Provide the (x, y) coordinate of the cell's center where the given text is located.  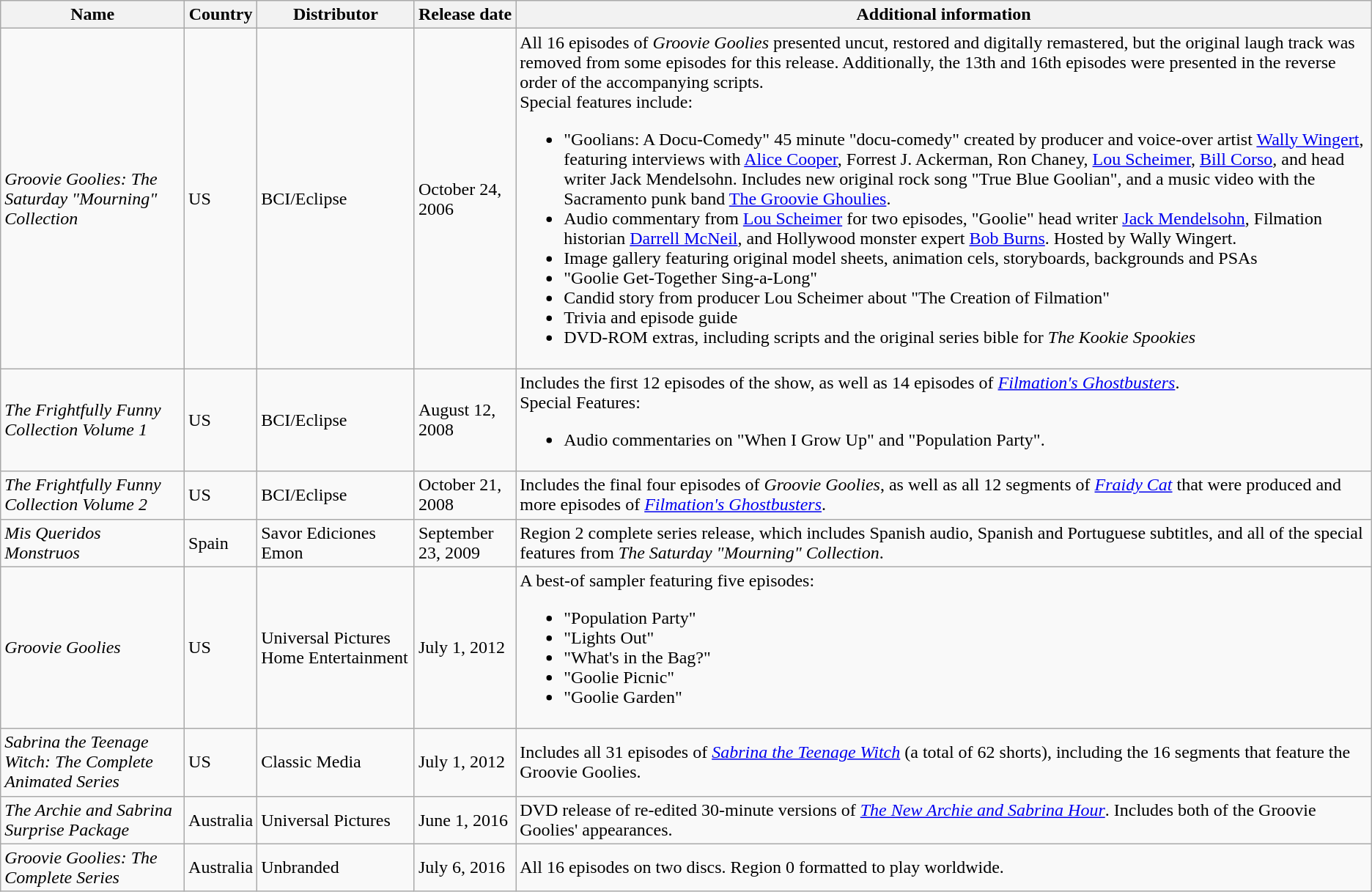
Groovie Goolies: The Saturday "Mourning" Collection (92, 199)
October 24, 2006 (465, 199)
Spain (221, 542)
October 21, 2008 (465, 495)
Groovie Goolies: The Complete Series (92, 868)
The Archie and Sabrina Surprise Package (92, 819)
Includes all 31 episodes of Sabrina the Teenage Witch (a total of 62 shorts), including the 16 segments that feature the Groovie Goolies. (944, 762)
Distributor (336, 15)
Savor Ediciones Emon (336, 542)
Sabrina the Teenage Witch: The Complete Animated Series (92, 762)
Additional information (944, 15)
Groovie Goolies (92, 648)
September 23, 2009 (465, 542)
Release date (465, 15)
The Frightfully Funny Collection Volume 1 (92, 420)
Universal Pictures Home Entertainment (336, 648)
Country (221, 15)
Classic Media (336, 762)
The Frightfully Funny Collection Volume 2 (92, 495)
Name (92, 15)
Unbranded (336, 868)
July 6, 2016 (465, 868)
August 12, 2008 (465, 420)
Universal Pictures (336, 819)
A best-of sampler featuring five episodes:"Population Party""Lights Out""What's in the Bag?""Goolie Picnic""Goolie Garden" (944, 648)
June 1, 2016 (465, 819)
DVD release of re-edited 30-minute versions of The New Archie and Sabrina Hour. Includes both of the Groovie Goolies' appearances. (944, 819)
All 16 episodes on two discs. Region 0 formatted to play worldwide. (944, 868)
Mis Queridos Monstruos (92, 542)
